Identify which cell holds the provided text, then report its (x, y) central coordinate. 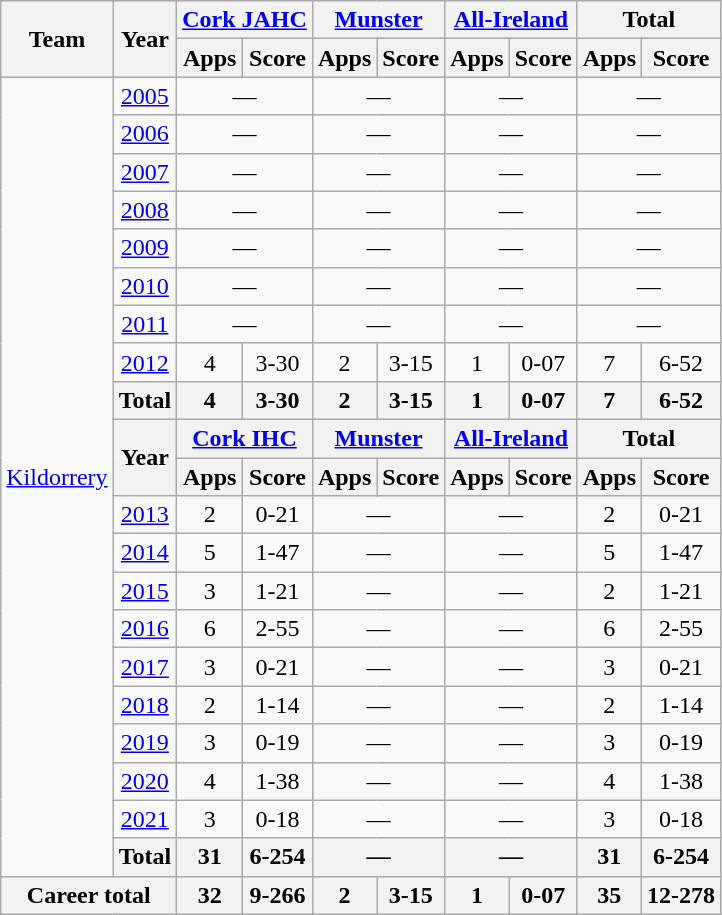
2018 (145, 705)
2013 (145, 515)
2009 (145, 248)
9-266 (278, 895)
32 (210, 895)
2019 (145, 743)
2014 (145, 553)
2007 (145, 172)
2010 (145, 286)
2021 (145, 819)
Cork IHC (245, 438)
2012 (145, 362)
Career total (89, 895)
2017 (145, 667)
2016 (145, 629)
2005 (145, 96)
35 (609, 895)
Team (57, 39)
12-278 (682, 895)
Kildorrery (57, 476)
2011 (145, 324)
Cork JAHC (245, 20)
2006 (145, 134)
2015 (145, 591)
2020 (145, 781)
2008 (145, 210)
